Find where the given text appears and provide that cell's center as [X, Y] coordinate. 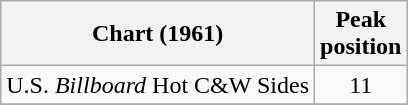
11 [361, 85]
U.S. Billboard Hot C&W Sides [158, 85]
Peakposition [361, 34]
Chart (1961) [158, 34]
